Provide the (x, y) coordinate of the cell's center where the given text is located.  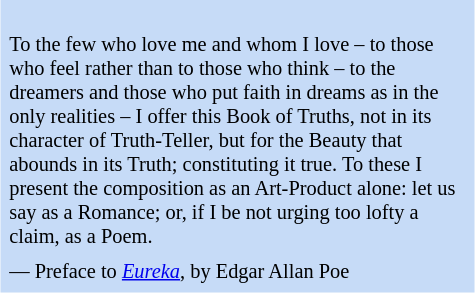
— Preface to Eureka, by Edgar Allan Poe (238, 272)
